Return the [x, y] coordinate for the center point of the cell that contains the specified text.  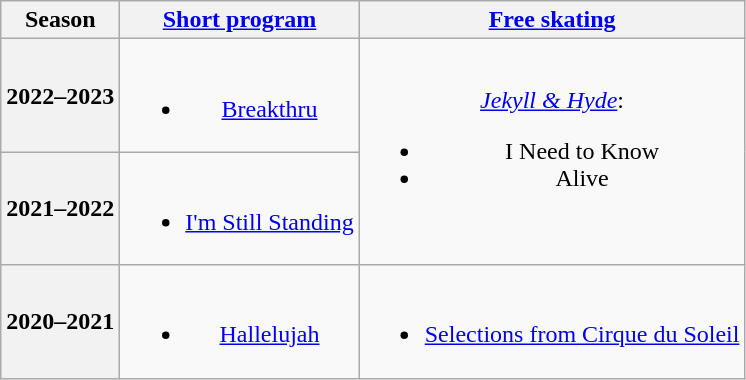
Short program [240, 20]
2022–2023 [60, 96]
I'm Still Standing [240, 208]
Breakthru [240, 96]
Free skating [552, 20]
Hallelujah [240, 322]
Selections from Cirque du Soleil [552, 322]
Jekyll & Hyde:I Need to KnowAlive [552, 152]
Season [60, 20]
2020–2021 [60, 322]
2021–2022 [60, 208]
